Return the [x, y] coordinate for the center point of the cell that contains the specified text.  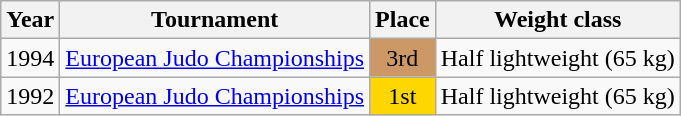
Place [403, 20]
Tournament [215, 20]
1994 [30, 58]
1992 [30, 96]
Year [30, 20]
3rd [403, 58]
Weight class [558, 20]
1st [403, 96]
